Pinpoint the cell where the given text exists, returning its (X, Y) midpoint coordinate. 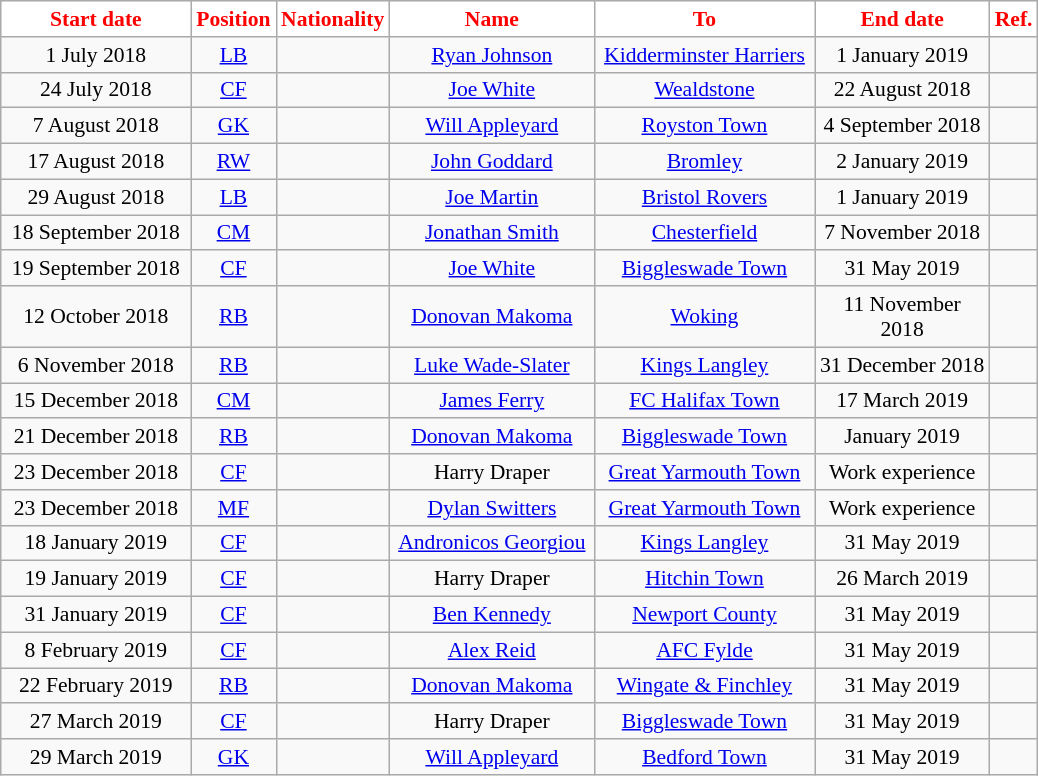
19 January 2019 (96, 579)
Joe Martin (492, 197)
End date (902, 19)
Newport County (704, 615)
James Ferry (492, 401)
11 November 2018 (902, 316)
Chesterfield (704, 233)
4 September 2018 (902, 126)
24 July 2018 (96, 90)
Luke Wade-Slater (492, 365)
22 February 2019 (96, 686)
Woking (704, 316)
18 January 2019 (96, 543)
29 August 2018 (96, 197)
Nationality (332, 19)
Ref. (1014, 19)
6 November 2018 (96, 365)
Hitchin Town (704, 579)
Royston Town (704, 126)
Wingate & Finchley (704, 686)
Ben Kennedy (492, 615)
January 2019 (902, 437)
Bedford Town (704, 757)
27 March 2019 (96, 722)
29 March 2019 (96, 757)
19 September 2018 (96, 269)
Bristol Rovers (704, 197)
17 March 2019 (902, 401)
17 August 2018 (96, 162)
2 January 2019 (902, 162)
26 March 2019 (902, 579)
AFC Fylde (704, 650)
Jonathan Smith (492, 233)
Bromley (704, 162)
7 November 2018 (902, 233)
MF (234, 508)
Wealdstone (704, 90)
8 February 2019 (96, 650)
31 December 2018 (902, 365)
Start date (96, 19)
15 December 2018 (96, 401)
Name (492, 19)
Kidderminster Harriers (704, 55)
1 July 2018 (96, 55)
RW (234, 162)
31 January 2019 (96, 615)
To (704, 19)
Alex Reid (492, 650)
12 October 2018 (96, 316)
FC Halifax Town (704, 401)
22 August 2018 (902, 90)
21 December 2018 (96, 437)
Dylan Switters (492, 508)
7 August 2018 (96, 126)
Position (234, 19)
John Goddard (492, 162)
18 September 2018 (96, 233)
Andronicos Georgiou (492, 543)
Ryan Johnson (492, 55)
